Locate the cell with the specified text and output its [x, y] center coordinate. 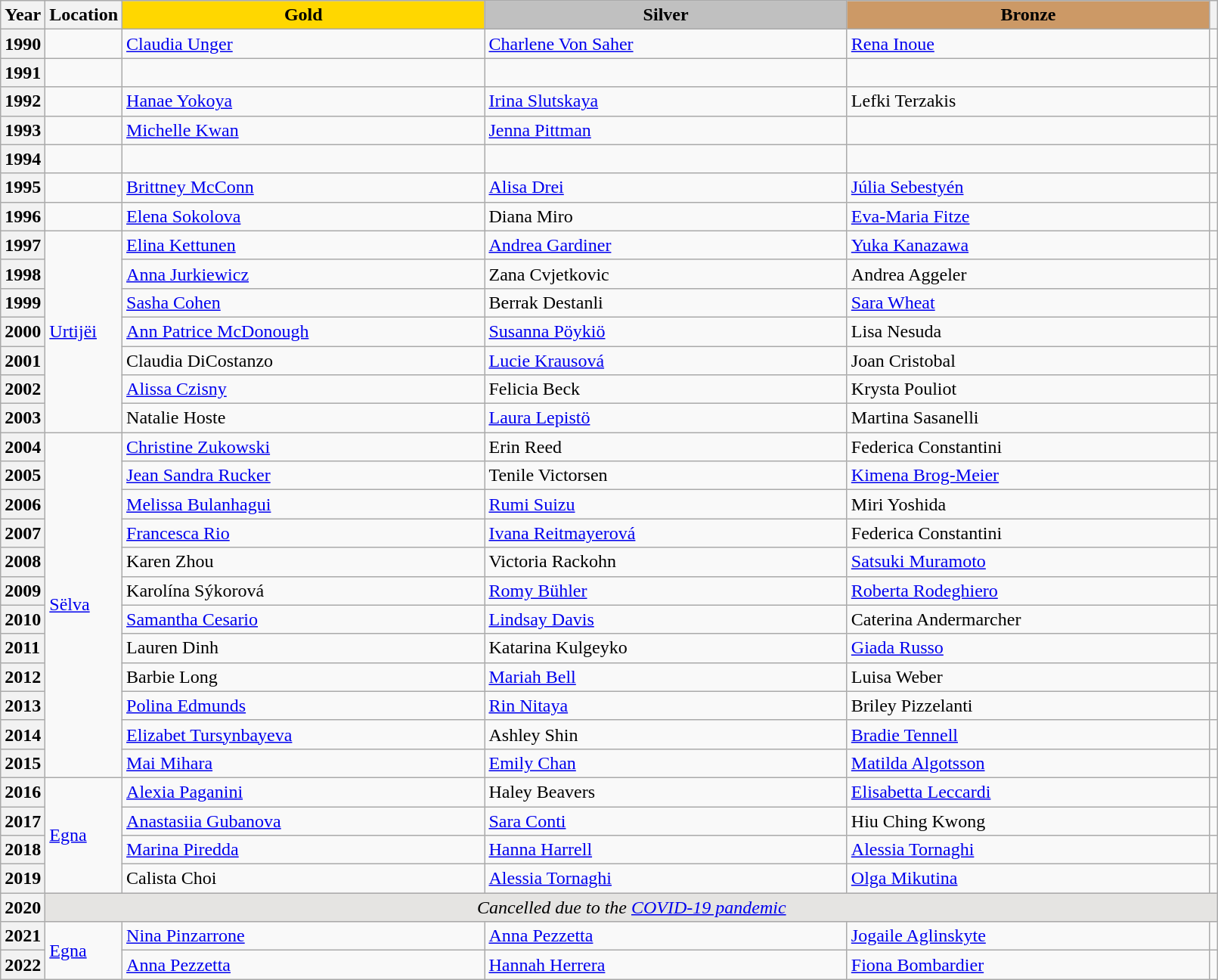
Elizabet Tursynbayeva [304, 734]
Irina Slutskaya [665, 101]
Zana Cvjetkovic [665, 274]
1992 [23, 101]
Roberta Rodeghiero [1028, 591]
Ashley Shin [665, 734]
Silver [665, 15]
Haley Beavers [665, 792]
Jenna Pittman [665, 130]
Hiu Ching Kwong [1028, 820]
Victoria Rackohn [665, 562]
Anna Jurkiewicz [304, 274]
Luisa Weber [1028, 677]
2015 [23, 763]
Elisabetta Leccardi [1028, 792]
Krysta Pouliot [1028, 389]
Ann Patrice McDonough [304, 331]
Diana Miro [665, 216]
2008 [23, 562]
Calista Choi [304, 879]
2005 [23, 476]
2021 [23, 936]
Mai Mihara [304, 763]
Martina Sasanelli [1028, 418]
Francesca Rio [304, 533]
1991 [23, 73]
Barbie Long [304, 677]
Ivana Reitmayerová [665, 533]
2013 [23, 706]
2004 [23, 447]
2020 [23, 907]
Gold [304, 15]
Elena Sokolova [304, 216]
Elina Kettunen [304, 245]
2000 [23, 331]
1994 [23, 159]
Bronze [1028, 15]
Mariah Bell [665, 677]
Brittney McConn [304, 188]
Anastasiia Gubanova [304, 820]
Emily Chan [665, 763]
1998 [23, 274]
Michelle Kwan [304, 130]
Eva-Maria Fitze [1028, 216]
Alissa Czisny [304, 389]
Andrea Aggeler [1028, 274]
Karen Zhou [304, 562]
Laura Lepistö [665, 418]
Miri Yoshida [1028, 504]
Joan Cristobal [1028, 361]
2006 [23, 504]
Sëlva [84, 605]
2022 [23, 965]
Claudia Unger [304, 44]
2003 [23, 418]
Polina Edmunds [304, 706]
2017 [23, 820]
Júlia Sebestyén [1028, 188]
Romy Bühler [665, 591]
Rena Inoue [1028, 44]
2014 [23, 734]
Karolína Sýkorová [304, 591]
Sasha Cohen [304, 302]
Caterina Andermarcher [1028, 619]
Giada Russo [1028, 648]
Lindsay Davis [665, 619]
Susanna Pöykiö [665, 331]
Felicia Beck [665, 389]
Nina Pinzarrone [304, 936]
Alisa Drei [665, 188]
Location [84, 15]
Briley Pizzelanti [1028, 706]
Lefki Terzakis [1028, 101]
Melissa Bulanhagui [304, 504]
Yuka Kanazawa [1028, 245]
Fiona Bombardier [1028, 965]
2001 [23, 361]
Matilda Algotsson [1028, 763]
Sara Wheat [1028, 302]
Katarina Kulgeyko [665, 648]
Urtijëi [84, 331]
1993 [23, 130]
Natalie Hoste [304, 418]
1990 [23, 44]
2002 [23, 389]
Tenile Victorsen [665, 476]
1995 [23, 188]
Year [23, 15]
Rin Nitaya [665, 706]
Alexia Paganini [304, 792]
Christine Zukowski [304, 447]
Bradie Tennell [1028, 734]
Claudia DiCostanzo [304, 361]
Kimena Brog-Meier [1028, 476]
1999 [23, 302]
Jogaile Aglinskyte [1028, 936]
Berrak Destanli [665, 302]
2012 [23, 677]
Hanna Harrell [665, 850]
Charlene Von Saher [665, 44]
Erin Reed [665, 447]
2007 [23, 533]
Andrea Gardiner [665, 245]
2019 [23, 879]
Lucie Krausová [665, 361]
2010 [23, 619]
Hannah Herrera [665, 965]
Lauren Dinh [304, 648]
Satsuki Muramoto [1028, 562]
2016 [23, 792]
2009 [23, 591]
Jean Sandra Rucker [304, 476]
Sara Conti [665, 820]
1996 [23, 216]
Hanae Yokoya [304, 101]
Marina Piredda [304, 850]
Olga Mikutina [1028, 879]
Samantha Cesario [304, 619]
Rumi Suizu [665, 504]
2011 [23, 648]
Lisa Nesuda [1028, 331]
2018 [23, 850]
1997 [23, 245]
Cancelled due to the COVID-19 pandemic [632, 907]
